Determine the (x, y) coordinate at the center of the cell enclosing the given text.  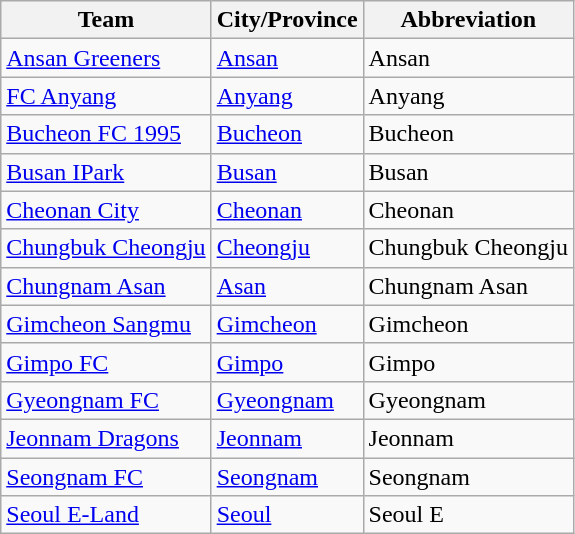
Seongnam FC (106, 477)
Bucheon FC 1995 (106, 134)
Gyeongnam FC (106, 400)
Team (106, 20)
Seoul E-Land (106, 515)
Seoul E (468, 515)
City/Province (287, 20)
Jeonnam Dragons (106, 438)
Busan IPark (106, 172)
Cheongju (287, 248)
FC Anyang (106, 96)
Cheonan City (106, 210)
Gimpo FC (106, 362)
Abbreviation (468, 20)
Seoul (287, 515)
Gimcheon Sangmu (106, 324)
Ansan Greeners (106, 58)
Asan (287, 286)
